Return (x, y) of the center of cell containing provided text 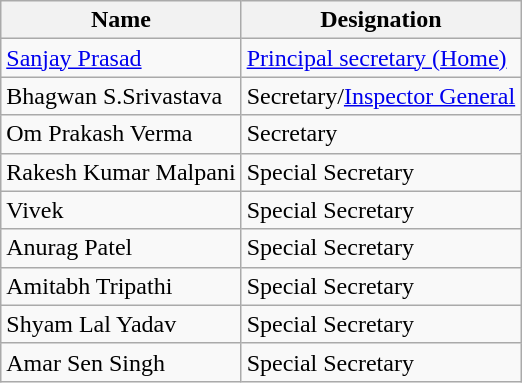
Rakesh Kumar Malpani (121, 172)
Amar Sen Singh (121, 362)
Principal secretary (Home) (381, 58)
Secretary (381, 134)
Name (121, 20)
Anurag Patel (121, 248)
Om Prakash Verma (121, 134)
Sanjay Prasad (121, 58)
Vivek (121, 210)
Designation (381, 20)
Shyam Lal Yadav (121, 324)
Bhagwan S.Srivastava (121, 96)
Amitabh Tripathi (121, 286)
Secretary/Inspector General (381, 96)
